Extract the [x, y] coordinate from the center of the cell holding the provided text.  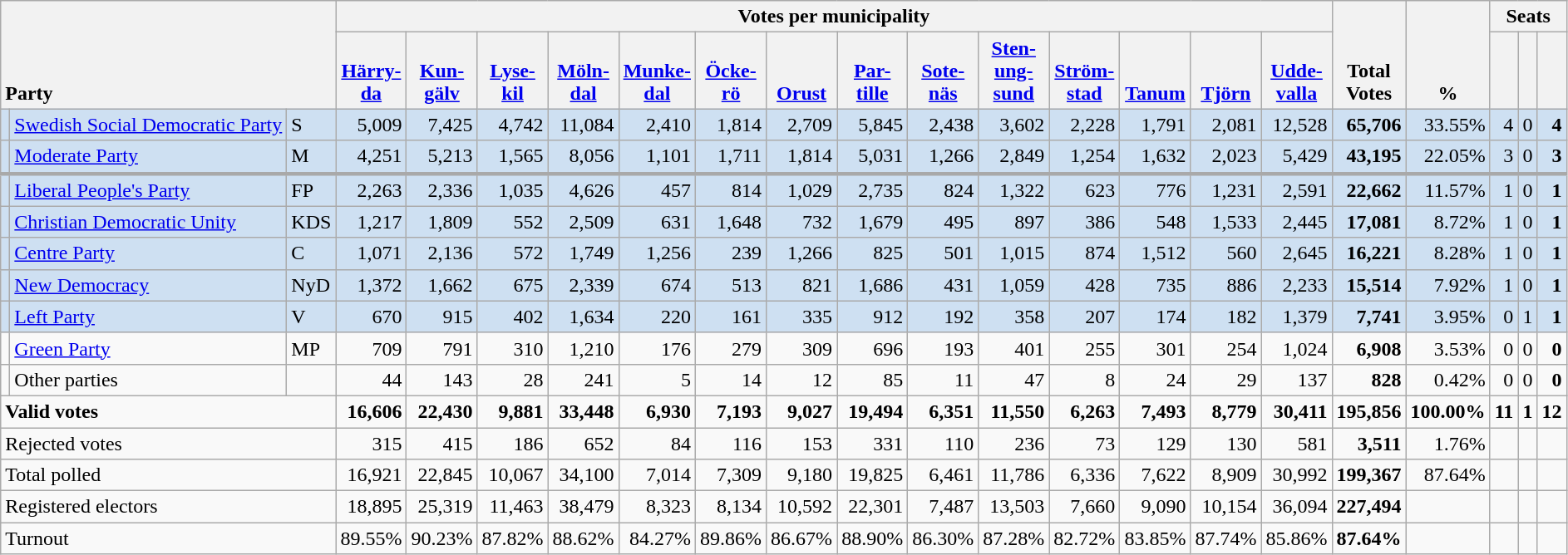
65,706 [1368, 125]
5 [657, 380]
2,336 [442, 189]
828 [1368, 380]
Sote- näs [943, 71]
2,233 [1297, 285]
1,711 [732, 157]
2,023 [1225, 157]
33,448 [584, 411]
Härry- da [371, 71]
1,634 [584, 317]
1,749 [584, 253]
130 [1225, 443]
874 [1084, 253]
3.53% [1448, 348]
7.92% [1448, 285]
9,881 [512, 411]
548 [1156, 222]
8,323 [657, 507]
652 [584, 443]
7,309 [732, 475]
Total Votes [1368, 55]
Centre Party [148, 253]
192 [943, 317]
1,809 [442, 222]
90.23% [442, 538]
709 [371, 348]
1,791 [1156, 125]
495 [943, 222]
8.28% [1448, 253]
631 [657, 222]
2,136 [442, 253]
C [311, 253]
6,351 [943, 411]
86.30% [943, 538]
193 [943, 348]
87.28% [1014, 538]
87.74% [1225, 538]
2,735 [873, 189]
7,741 [1368, 317]
Möln- dal [584, 71]
Valid votes [168, 411]
1,322 [1014, 189]
7,622 [1156, 475]
824 [943, 189]
36,094 [1297, 507]
Liberal People's Party [148, 189]
Par- tille [873, 71]
581 [1297, 443]
12,528 [1297, 125]
28 [512, 380]
116 [732, 443]
Seats [1528, 17]
110 [943, 443]
KDS [311, 222]
16,221 [1368, 253]
11,463 [512, 507]
1,379 [1297, 317]
309 [801, 348]
1,231 [1225, 189]
8,779 [1225, 411]
Swedish Social Democratic Party [148, 125]
886 [1225, 285]
87.82% [512, 538]
6,908 [1368, 348]
6,336 [1084, 475]
1,101 [657, 157]
2,228 [1084, 125]
2,709 [801, 125]
73 [1084, 443]
2,509 [584, 222]
735 [1156, 285]
2,445 [1297, 222]
85.86% [1297, 538]
83.85% [1156, 538]
5,845 [873, 125]
1,632 [1156, 157]
236 [1014, 443]
8 [1084, 380]
560 [1225, 253]
15,514 [1368, 285]
7,493 [1156, 411]
513 [732, 285]
401 [1014, 348]
386 [1084, 222]
Udde- valla [1297, 71]
M [311, 157]
8,909 [1225, 475]
8.72% [1448, 222]
89.55% [371, 538]
88.90% [873, 538]
30,411 [1297, 411]
255 [1084, 348]
552 [512, 222]
358 [1014, 317]
New Democracy [148, 285]
1,210 [584, 348]
2,263 [371, 189]
501 [943, 253]
5,213 [442, 157]
11,786 [1014, 475]
3.95% [1448, 317]
Left Party [148, 317]
Tanum [1156, 71]
301 [1156, 348]
4,251 [371, 157]
11,550 [1014, 411]
623 [1084, 189]
89.86% [732, 538]
182 [1225, 317]
11.57% [1448, 189]
1,024 [1297, 348]
1,029 [801, 189]
239 [732, 253]
2,438 [943, 125]
33.55% [1448, 125]
3,602 [1014, 125]
24 [1156, 380]
814 [732, 189]
428 [1084, 285]
34,100 [584, 475]
5,031 [873, 157]
25,319 [442, 507]
Votes per municipality [834, 17]
1,071 [371, 253]
19,494 [873, 411]
6,930 [657, 411]
Moderate Party [148, 157]
415 [442, 443]
6,263 [1084, 411]
1,254 [1084, 157]
Munke- dal [657, 71]
11,084 [584, 125]
1,512 [1156, 253]
S [311, 125]
2,645 [1297, 253]
100.00% [1448, 411]
1,565 [512, 157]
22.05% [1448, 157]
1,648 [732, 222]
82.72% [1084, 538]
Rejected votes [168, 443]
1,256 [657, 253]
572 [512, 253]
29 [1225, 380]
V [311, 317]
1.76% [1448, 443]
30,992 [1297, 475]
Tjörn [1225, 71]
161 [732, 317]
1,015 [1014, 253]
220 [657, 317]
315 [371, 443]
674 [657, 285]
13,503 [1014, 507]
Turnout [168, 538]
Other parties [148, 380]
279 [732, 348]
3,511 [1368, 443]
2,410 [657, 125]
17,081 [1368, 222]
402 [512, 317]
88.62% [584, 538]
10,154 [1225, 507]
912 [873, 317]
696 [873, 348]
821 [801, 285]
176 [657, 348]
915 [442, 317]
19,825 [873, 475]
MP [311, 348]
Party [168, 55]
84.27% [657, 538]
1,035 [512, 189]
7,193 [732, 411]
143 [442, 380]
7,660 [1084, 507]
84 [657, 443]
NyD [311, 285]
227,494 [1368, 507]
Christian Democratic Unity [148, 222]
47 [1014, 380]
7,014 [657, 475]
675 [512, 285]
Lyse- kil [512, 71]
Registered electors [168, 507]
0.42% [1448, 380]
86.67% [801, 538]
1,217 [371, 222]
137 [1297, 380]
22,845 [442, 475]
9,180 [801, 475]
2,081 [1225, 125]
10,592 [801, 507]
897 [1014, 222]
1,533 [1225, 222]
431 [943, 285]
43,195 [1368, 157]
129 [1156, 443]
174 [1156, 317]
6,461 [943, 475]
457 [657, 189]
8,134 [732, 507]
18,895 [371, 507]
153 [801, 443]
2,849 [1014, 157]
2,591 [1297, 189]
16,921 [371, 475]
5,009 [371, 125]
7,487 [943, 507]
16,606 [371, 411]
4,742 [512, 125]
38,479 [584, 507]
4,626 [584, 189]
% [1448, 55]
1,662 [442, 285]
10,067 [512, 475]
22,430 [442, 411]
310 [512, 348]
331 [873, 443]
776 [1156, 189]
241 [584, 380]
85 [873, 380]
14 [732, 380]
186 [512, 443]
Öcke- rö [732, 71]
732 [801, 222]
7,425 [442, 125]
5,429 [1297, 157]
Sten- ung- sund [1014, 71]
335 [801, 317]
44 [371, 380]
1,679 [873, 222]
791 [442, 348]
670 [371, 317]
825 [873, 253]
207 [1084, 317]
1,059 [1014, 285]
8,056 [584, 157]
195,856 [1368, 411]
Total polled [168, 475]
22,662 [1368, 189]
Green Party [148, 348]
199,367 [1368, 475]
9,027 [801, 411]
Ström- stad [1084, 71]
2,339 [584, 285]
9,090 [1156, 507]
1,372 [371, 285]
FP [311, 189]
Kun- gälv [442, 71]
254 [1225, 348]
22,301 [873, 507]
Orust [801, 71]
1,686 [873, 285]
